Pinpoint the cell where the given text exists, returning its [x, y] midpoint coordinate. 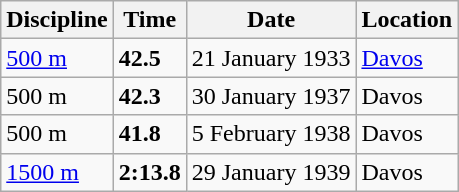
2:13.8 [150, 172]
30 January 1937 [271, 96]
21 January 1933 [271, 58]
Time [150, 20]
5 February 1938 [271, 134]
42.3 [150, 96]
42.5 [150, 58]
29 January 1939 [271, 172]
41.8 [150, 134]
Date [271, 20]
Discipline [57, 20]
Location [407, 20]
1500 m [57, 172]
